For the text-containing cell, return its midpoint in [X, Y] coordinate format. 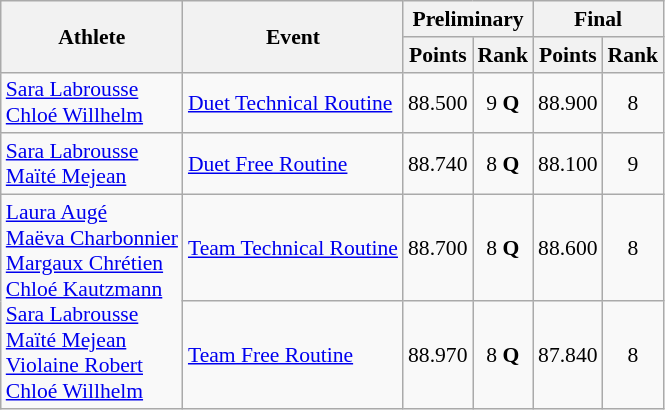
88.500 [438, 102]
Sara LabrousseMaïté Mejean [92, 164]
88.100 [568, 164]
Event [293, 36]
87.840 [568, 356]
9 Q [502, 102]
88.900 [568, 102]
88.970 [438, 356]
Duet Free Routine [293, 164]
Laura AugéMaëva CharbonnierMargaux ChrétienChloé KautzmannSara LabrousseMaïté MejeanViolaine RobertChloé Willhelm [92, 302]
Final [598, 19]
Athlete [92, 36]
Duet Technical Routine [293, 102]
Sara LabrousseChloé Willhelm [92, 102]
88.740 [438, 164]
88.600 [568, 248]
Team Free Routine [293, 356]
88.700 [438, 248]
9 [634, 164]
Preliminary [468, 19]
Team Technical Routine [293, 248]
